Provide the (X, Y) coordinate of the cell's center where the given text is located.  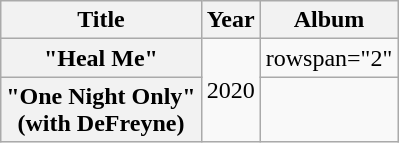
Year (230, 20)
"Heal Me" (101, 58)
Title (101, 20)
rowspan="2" (329, 58)
Album (329, 20)
"One Night Only"(with DeFreyne) (101, 110)
2020 (230, 90)
